Detect which cell encompasses the target text, then output its [X, Y] center coordinate. 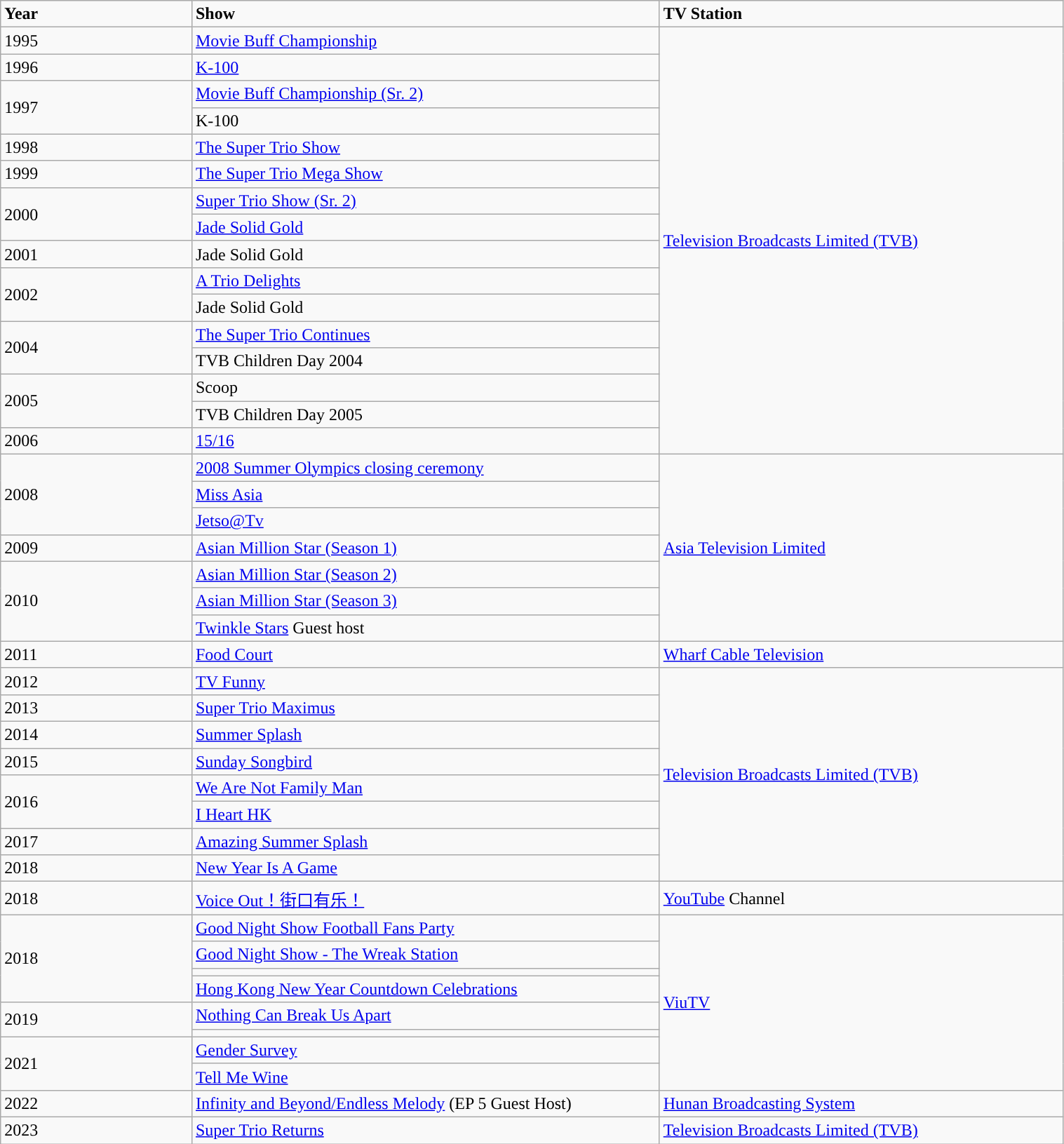
2008 Summer Olympics closing ceremony [425, 468]
Show [425, 14]
Movie Buff Championship [425, 41]
Asian Million Star (Season 2) [425, 574]
2012 [97, 681]
The Super Trio Continues [425, 335]
2005 [97, 401]
1999 [97, 174]
I Heart HK [425, 815]
Food Court [425, 654]
2016 [97, 802]
2010 [97, 601]
Tell Me Wine [425, 1077]
Super Trio Show (Sr. 2) [425, 201]
YouTube Channel [861, 898]
1996 [97, 67]
2004 [97, 348]
Nothing Can Break Us Apart [425, 1016]
We Are Not Family Man [425, 788]
TVB Children Day 2005 [425, 415]
2011 [97, 654]
15/16 [425, 441]
2022 [97, 1103]
Asian Million Star (Season 3) [425, 601]
Infinity and Beyond/Endless Melody (EP 5 Guest Host) [425, 1103]
Voice Out！街口有乐！ [425, 898]
2006 [97, 441]
2008 [97, 494]
Hunan Broadcasting System [861, 1103]
2001 [97, 254]
2002 [97, 294]
TVB Children Day 2004 [425, 361]
Year [97, 14]
Jetso@Tv [425, 521]
Super Trio Returns [425, 1130]
Hong Kong New Year Countdown Celebrations [425, 989]
Good Night Show - The Wreak Station [425, 955]
The Super Trio Mega Show [425, 174]
Miss Asia [425, 494]
Scoop [425, 388]
Gender Survey [425, 1050]
2009 [97, 548]
2015 [97, 761]
Twinkle Stars Guest host [425, 628]
2021 [97, 1063]
Wharf Cable Television [861, 654]
Asia Television Limited [861, 548]
ViuTV [861, 1002]
2019 [97, 1020]
1997 [97, 107]
Good Night Show Football Fans Party [425, 928]
Asian Million Star (Season 1) [425, 548]
Amazing Summer Splash [425, 842]
A Trio Delights [425, 281]
2000 [97, 214]
Sunday Songbird [425, 761]
TV Funny [425, 681]
New Year Is A Game [425, 868]
2013 [97, 708]
2017 [97, 842]
2014 [97, 734]
Movie Buff Championship (Sr. 2) [425, 94]
Summer Splash [425, 734]
TV Station [861, 14]
1998 [97, 147]
1995 [97, 41]
The Super Trio Show [425, 147]
2023 [97, 1130]
Super Trio Maximus [425, 708]
